Return (x, y) of the center of cell containing provided text 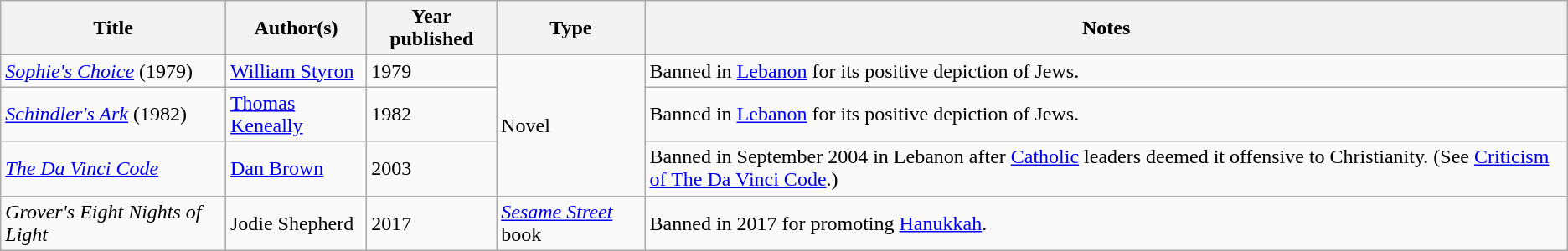
2003 (432, 169)
Title (114, 28)
Dan Brown (296, 169)
Banned in 2017 for promoting Hanukkah. (1106, 223)
Sophie's Choice (1979) (114, 71)
2017 (432, 223)
William Styron (296, 71)
Jodie Shepherd (296, 223)
Type (571, 28)
Author(s) (296, 28)
Sesame Street book (571, 223)
Thomas Keneally (296, 114)
Year published (432, 28)
Schindler's Ark (1982) (114, 114)
1979 (432, 71)
Notes (1106, 28)
The Da Vinci Code (114, 169)
Grover's Eight Nights of Light (114, 223)
Novel (571, 125)
Banned in September 2004 in Lebanon after Catholic leaders deemed it offensive to Christianity. (See Criticism of The Da Vinci Code.) (1106, 169)
1982 (432, 114)
